Return [X, Y] of the center of cell containing provided text 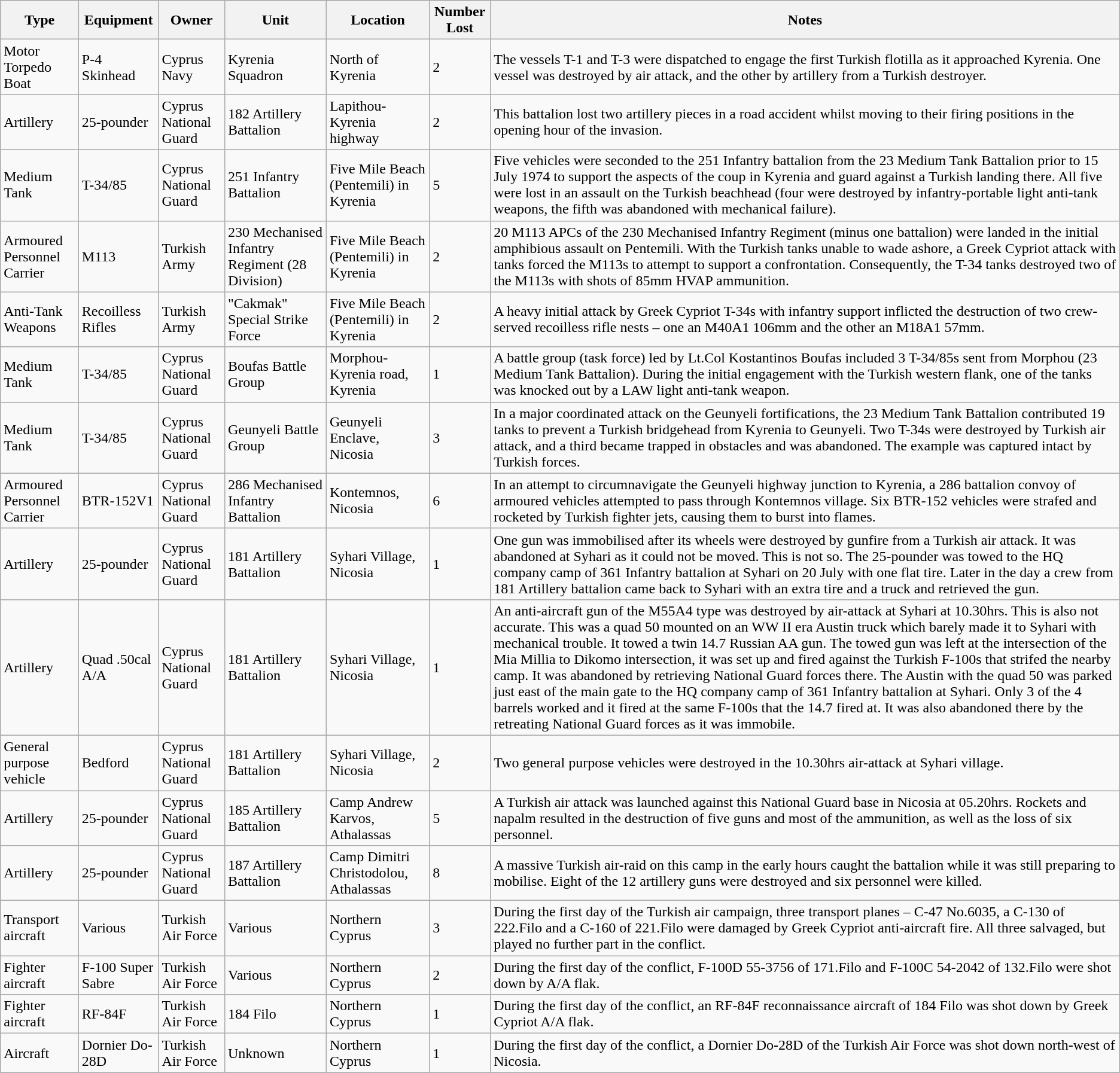
Camp Andrew Karvos, Athalassas [378, 818]
286 Mechanised Infantry Battalion [275, 501]
P-4 Skinhead [118, 67]
This battalion lost two artillery pieces in a road accident whilst moving to their firing positions in the opening hour of the invasion. [805, 122]
BTR-152V1 [118, 501]
251 Infantry Battalion [275, 185]
Cyprus Navy [191, 67]
184 Filo [275, 1014]
Geunyeli Battle Group [275, 438]
Equipment [118, 20]
187 Artillery Battalion [275, 873]
RF-84F [118, 1014]
6 [460, 501]
Type [39, 20]
Transport aircraft [39, 928]
F-100 Super Sabre [118, 975]
General purpose vehicle [39, 763]
Unit [275, 20]
Two general purpose vehicles were destroyed in the 10.30hrs air-attack at Syhari village. [805, 763]
North of Kyrenia [378, 67]
230 Mechanised Infantry Regiment (28 Division) [275, 256]
182 Artillery Battalion [275, 122]
Morphou-Kyrenia road, Kyrenia [378, 374]
Anti-Tank Weapons [39, 319]
Boufas Battle Group [275, 374]
M113 [118, 256]
185 Artillery Battalion [275, 818]
Motor Torpedo Boat [39, 67]
Bedford [118, 763]
Unknown [275, 1053]
During the first day of the conflict, an RF-84F reconnaissance aircraft of 184 Filo was shot down by Greek Cypriot A/A flak. [805, 1014]
Kyrenia Squadron [275, 67]
Geunyeli Enclave, Nicosia [378, 438]
During the first day of the conflict, F-100D 55-3756 of 171.Filo and F-100C 54-2042 of 132.Filo were shot down by A/A flak. [805, 975]
Number Lost [460, 20]
Camp Dimitri Christodolou, Athalassas [378, 873]
8 [460, 873]
Kontemnos, Nicosia [378, 501]
Owner [191, 20]
Dornier Do-28D [118, 1053]
Location [378, 20]
Lapithou-Kyrenia highway [378, 122]
During the first day of the conflict, a Dornier Do-28D of the Turkish Air Force was shot down north-west of Nicosia. [805, 1053]
Notes [805, 20]
Recoilless Rifles [118, 319]
Quad .50cal A/A [118, 667]
Aircraft [39, 1053]
"Cakmak" Special Strike Force [275, 319]
